Find where the given text appears and provide that cell's center as (X, Y) coordinate. 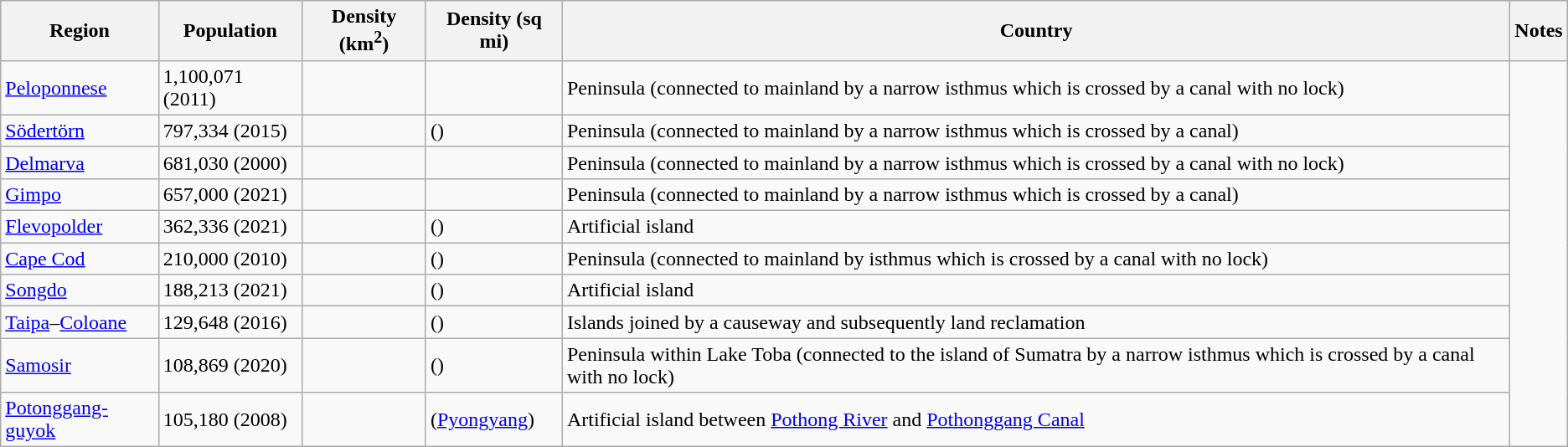
105,180 (2008) (230, 420)
Notes (1539, 31)
Artificial island between Pothong River and Pothonggang Canal (1035, 420)
Cape Cod (80, 259)
Potonggang-guyok (80, 420)
Taipa–Coloane (80, 322)
1,100,071 (2011) (230, 87)
362,336 (2021) (230, 227)
188,213 (2021) (230, 290)
Peloponnese (80, 87)
Country (1035, 31)
Flevopolder (80, 227)
Songdo (80, 290)
Södertörn (80, 131)
681,030 (2000) (230, 162)
Density (sq mi) (494, 31)
Population (230, 31)
657,000 (2021) (230, 194)
Region (80, 31)
Islands joined by a causeway and subsequently land reclamation (1035, 322)
Samosir (80, 365)
108,869 (2020) (230, 365)
129,648 (2016) (230, 322)
Delmarva (80, 162)
Peninsula (connected to mainland by isthmus which is crossed by a canal with no lock) (1035, 259)
210,000 (2010) (230, 259)
797,334 (2015) (230, 131)
Density (km2) (364, 31)
Gimpo (80, 194)
(Pyongyang) (494, 420)
Peninsula within Lake Toba (connected to the island of Sumatra by a narrow isthmus which is crossed by a canal with no lock) (1035, 365)
